Capture the cell that displays the provided text and extract its (x, y) central coordinate. 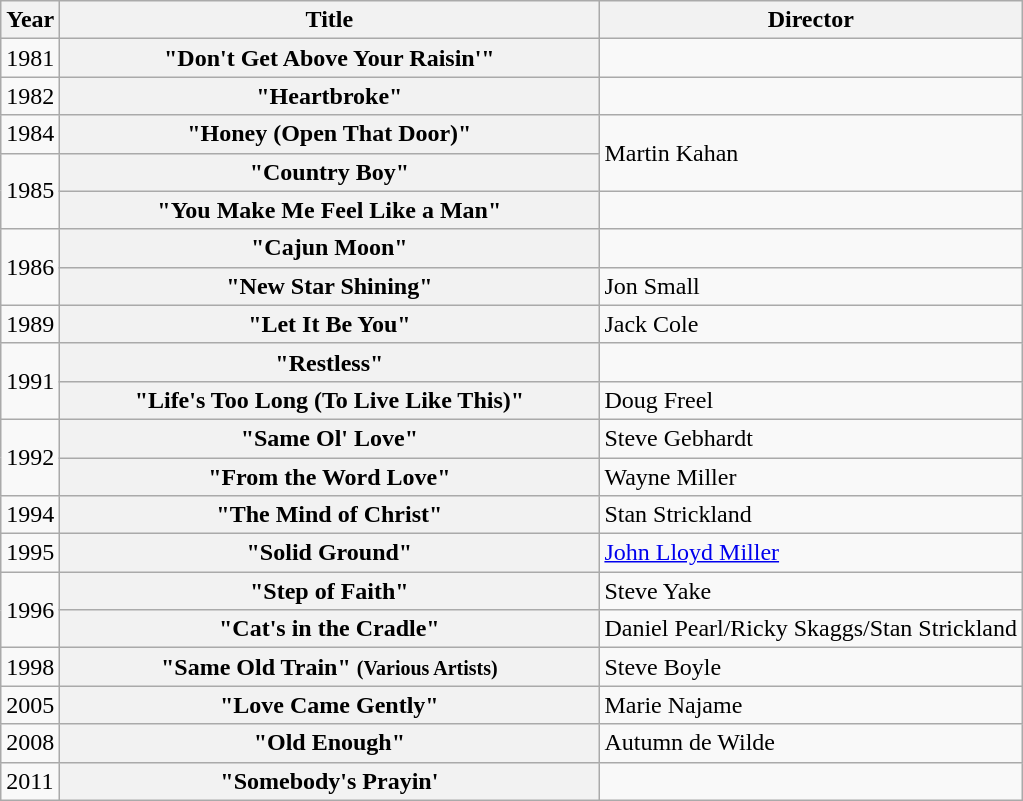
Director (811, 20)
"Same Old Train" (Various Artists) (330, 667)
"The Mind of Christ" (330, 515)
"Cat's in the Cradle" (330, 629)
1994 (30, 515)
"Don't Get Above Your Raisin'" (330, 58)
"Step of Faith" (330, 591)
"Restless" (330, 362)
"Country Boy" (330, 172)
"Love Came Gently" (330, 705)
1998 (30, 667)
"Cajun Moon" (330, 248)
1981 (30, 58)
2008 (30, 743)
1996 (30, 610)
1992 (30, 457)
Martin Kahan (811, 153)
John Lloyd Miller (811, 553)
Daniel Pearl/Ricky Skaggs/Stan Strickland (811, 629)
1984 (30, 134)
Wayne Miller (811, 477)
1989 (30, 324)
"Old Enough" (330, 743)
Jon Small (811, 286)
1985 (30, 191)
2011 (30, 781)
1986 (30, 267)
"From the Word Love" (330, 477)
"Solid Ground" (330, 553)
Steve Gebhardt (811, 438)
"Somebody's Prayin' (330, 781)
Steve Boyle (811, 667)
2005 (30, 705)
Jack Cole (811, 324)
Doug Freel (811, 400)
"New Star Shining" (330, 286)
Stan Strickland (811, 515)
1991 (30, 381)
"Honey (Open That Door)" (330, 134)
Marie Najame (811, 705)
"Heartbroke" (330, 96)
Title (330, 20)
1995 (30, 553)
"Life's Too Long (To Live Like This)" (330, 400)
"Let It Be You" (330, 324)
Year (30, 20)
"You Make Me Feel Like a Man" (330, 210)
Autumn de Wilde (811, 743)
"Same Ol' Love" (330, 438)
1982 (30, 96)
Steve Yake (811, 591)
